Return [X, Y] of the center of cell containing provided text 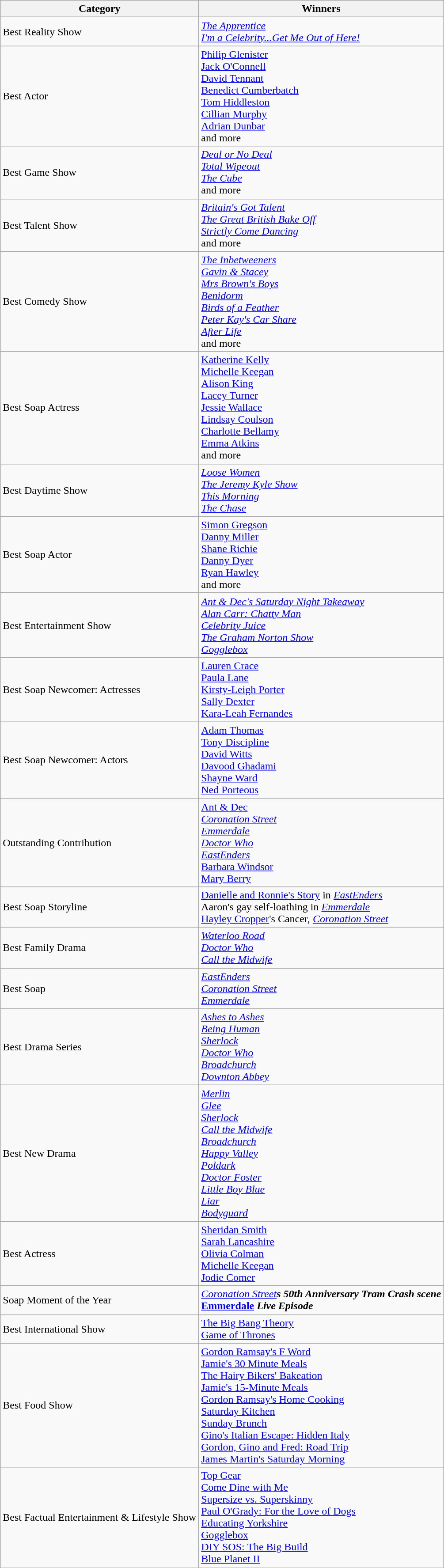
Lauren CracePaula LaneKirsty-Leigh PorterSally DexterKara-Leah Fernandes [321, 689]
The Big Bang TheoryGame of Thrones [321, 1329]
Simon GregsonDanny MillerShane RichieDanny DyerRyan Hawleyand more [321, 555]
Best Family Drama [100, 948]
MerlinGleeSherlockCall the MidwifeBroadchurchHappy ValleyPoldarkDoctor FosterLittle Boy BlueLiarBodyguard [321, 1153]
Best Reality Show [100, 32]
EastEndersCoronation StreetEmmerdale [321, 989]
Best Actress [100, 1254]
Deal or No DealTotal WipeoutThe Cubeand more [321, 172]
Ant & DecCoronation StreetEmmerdaleDoctor WhoEastEndersBarbara WindsorMary Berry [321, 843]
Best Factual Entertainment & Lifestyle Show [100, 1518]
Best Soap Newcomer: Actors [100, 760]
Best Talent Show [100, 225]
Category [100, 9]
Waterloo RoadDoctor WhoCall the Midwife [321, 948]
Sheridan SmithSarah LancashireOlivia ColmanMichelle KeeganJodie Comer [321, 1254]
Best Actor [100, 96]
Best Soap Actor [100, 555]
Soap Moment of the Year [100, 1300]
Best Game Show [100, 172]
Ant & Dec's Saturday Night TakeawayAlan Carr: Chatty ManCelebrity JuiceThe Graham Norton ShowGogglebox [321, 625]
Philip GlenisterJack O'ConnellDavid TennantBenedict CumberbatchTom HiddlestonCillian MurphyAdrian Dunbarand more [321, 96]
Outstanding Contribution [100, 843]
Best New Drama [100, 1153]
Best International Show [100, 1329]
Best Drama Series [100, 1047]
The ApprenticeI'm a Celebrity...Get Me Out of Here! [321, 32]
Adam ThomasTony DisciplineDavid WittsDavood GhadamiShayne WardNed Porteous [321, 760]
Best Entertainment Show [100, 625]
Best Comedy Show [100, 301]
Best Daytime Show [100, 490]
Best Soap Newcomer: Actresses [100, 689]
Danielle and Ronnie's Story in EastEndersAaron's gay self-loathing in EmmerdaleHayley Cropper's Cancer, Coronation Street [321, 907]
Britain's Got TalentThe Great British Bake OffStrictly Come Dancingand more [321, 225]
The InbetweenersGavin & StaceyMrs Brown's BoysBenidormBirds of a FeatherPeter Kay's Car ShareAfter Lifeand more [321, 301]
Best Food Show [100, 1405]
Best Soap [100, 989]
Loose WomenThe Jeremy Kyle ShowThis MorningThe Chase [321, 490]
Ashes to AshesBeing HumanSherlockDoctor WhoBroadchurchDownton Abbey [321, 1047]
Katherine KellyMichelle KeeganAlison KingLacey TurnerJessie WallaceLindsay CoulsonCharlotte BellamyEmma Atkinsand more [321, 408]
Winners [321, 9]
Top GearCome Dine with MeSupersize vs. SuperskinnyPaul O'Grady: For the Love of DogsEducating YorkshireGoggleboxDIY SOS: The Big BuildBlue Planet II [321, 1518]
Best Soap Storyline [100, 907]
Coronation Streets 50th Anniversary Tram Crash sceneEmmerdale Live Episode [321, 1300]
Best Soap Actress [100, 408]
